Identify which cell holds the provided text, then report its (X, Y) central coordinate. 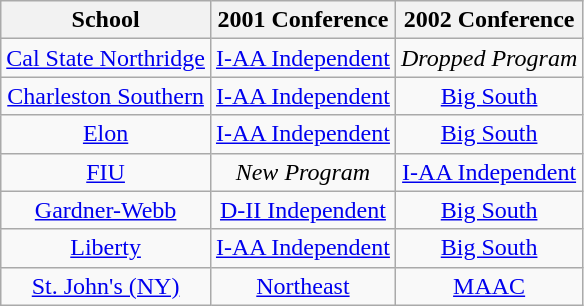
2001 Conference (302, 20)
Northeast (302, 286)
St. John's (NY) (106, 286)
MAAC (488, 286)
Elon (106, 134)
School (106, 20)
D-II Independent (302, 210)
Dropped Program (488, 58)
FIU (106, 172)
Gardner-Webb (106, 210)
Liberty (106, 248)
2002 Conference (488, 20)
Charleston Southern (106, 96)
New Program (302, 172)
Cal State Northridge (106, 58)
